Return (X, Y) of the center of cell containing provided text 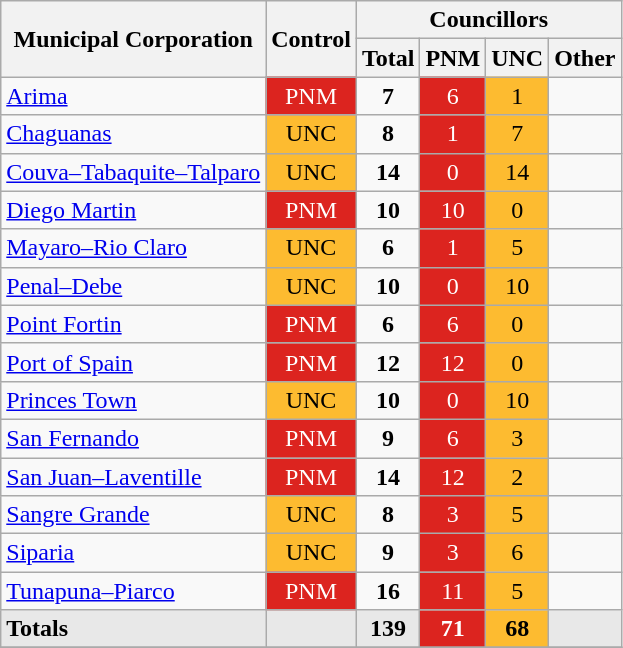
Mayaro–Rio Claro (134, 248)
Control (312, 39)
Port of Spain (134, 362)
68 (518, 629)
Tunapuna–Piarco (134, 591)
Point Fortin (134, 324)
Total (388, 58)
Couva–Tabaquite–Talparo (134, 172)
Municipal Corporation (134, 39)
Arima (134, 96)
16 (388, 591)
Other (585, 58)
2 (518, 477)
San Juan–Laventille (134, 477)
Penal–Debe (134, 286)
11 (453, 591)
Chaguanas (134, 134)
Siparia (134, 553)
71 (453, 629)
Princes Town (134, 400)
139 (388, 629)
Diego Martin (134, 210)
Totals (134, 629)
San Fernando (134, 438)
Sangre Grande (134, 515)
Councillors (488, 20)
